Determine the [x, y] coordinate at the center of the cell enclosing the given text.  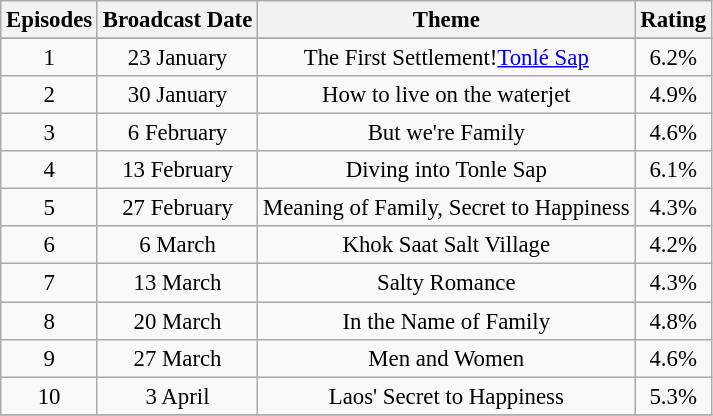
Meaning of Family, Secret to Happiness [446, 208]
Broadcast Date [177, 20]
1 [50, 58]
4.9% [673, 95]
13 February [177, 170]
20 March [177, 321]
6.1% [673, 170]
4.8% [673, 321]
Episodes [50, 20]
6 [50, 245]
2 [50, 95]
But we're Family [446, 133]
27 March [177, 358]
In the Name of Family [446, 321]
7 [50, 283]
Rating [673, 20]
The First Settlement!Tonlé Sap [446, 58]
How to live on the waterjet [446, 95]
Diving into Tonle Sap [446, 170]
8 [50, 321]
6.2% [673, 58]
Men and Women [446, 358]
Laos' Secret to Happiness [446, 396]
Khok Saat Salt Village [446, 245]
6 February [177, 133]
4.2% [673, 245]
10 [50, 396]
4 [50, 170]
6 March [177, 245]
23 January [177, 58]
27 February [177, 208]
3 April [177, 396]
30 January [177, 95]
5 [50, 208]
Salty Romance [446, 283]
Theme [446, 20]
5.3% [673, 396]
3 [50, 133]
13 March [177, 283]
9 [50, 358]
